Find where the given text appears and provide that cell's center as [x, y] coordinate. 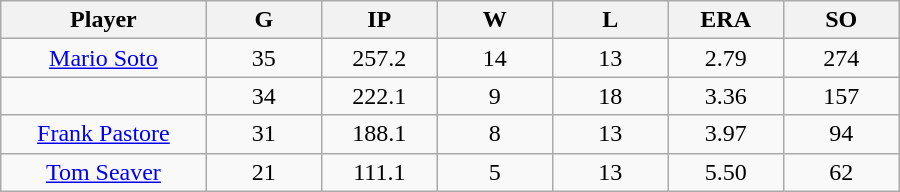
21 [264, 172]
62 [841, 172]
35 [264, 58]
L [610, 20]
188.1 [380, 134]
8 [494, 134]
3.97 [726, 134]
5.50 [726, 172]
31 [264, 134]
ERA [726, 20]
Frank Pastore [104, 134]
111.1 [380, 172]
3.36 [726, 96]
274 [841, 58]
W [494, 20]
SO [841, 20]
9 [494, 96]
G [264, 20]
IP [380, 20]
18 [610, 96]
222.1 [380, 96]
14 [494, 58]
Tom Seaver [104, 172]
34 [264, 96]
257.2 [380, 58]
94 [841, 134]
Mario Soto [104, 58]
157 [841, 96]
Player [104, 20]
5 [494, 172]
2.79 [726, 58]
